Find where the given text appears and provide that cell's center as (X, Y) coordinate. 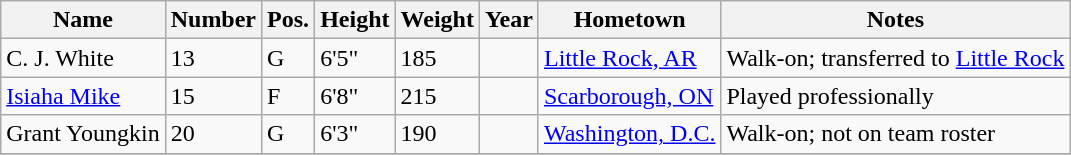
15 (213, 96)
Weight (437, 20)
215 (437, 96)
13 (213, 58)
Year (508, 20)
6'8" (355, 96)
F (288, 96)
190 (437, 134)
185 (437, 58)
Number (213, 20)
6'5" (355, 58)
Hometown (629, 20)
6'3" (355, 134)
Isiaha Mike (83, 96)
Little Rock, AR (629, 58)
Walk-on; not on team roster (896, 134)
C. J. White (83, 58)
Scarborough, ON (629, 96)
Washington, D.C. (629, 134)
20 (213, 134)
Pos. (288, 20)
Name (83, 20)
Played professionally (896, 96)
Height (355, 20)
Notes (896, 20)
Grant Youngkin (83, 134)
Walk-on; transferred to Little Rock (896, 58)
